Return the [x, y] coordinate for the center point of the cell that contains the specified text.  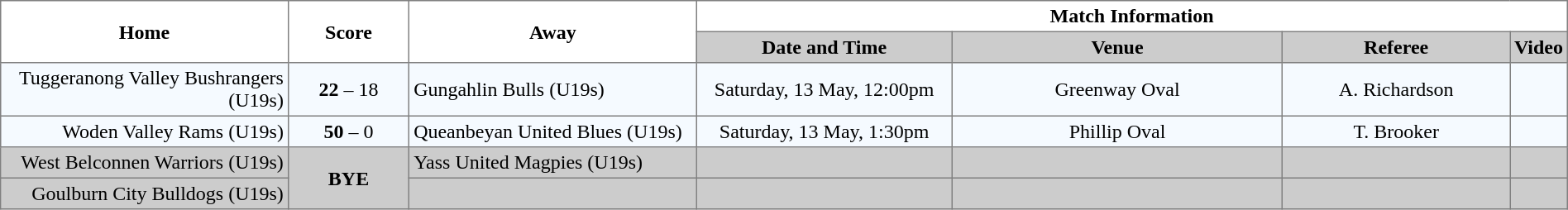
Home [144, 31]
Woden Valley Rams (U19s) [144, 131]
Phillip Oval [1116, 131]
50 – 0 [349, 131]
Match Information [1131, 17]
Queanbeyan United Blues (U19s) [552, 131]
Goulburn City Bulldogs (U19s) [144, 193]
Away [552, 31]
Saturday, 13 May, 12:00pm [824, 89]
Gungahlin Bulls (U19s) [552, 89]
Score [349, 31]
A. Richardson [1396, 89]
West Belconnen Warriors (U19s) [144, 163]
BYE [349, 179]
Tuggeranong Valley Bushrangers (U19s) [144, 89]
Yass United Magpies (U19s) [552, 163]
Video [1539, 47]
Greenway Oval [1116, 89]
T. Brooker [1396, 131]
Saturday, 13 May, 1:30pm [824, 131]
22 – 18 [349, 89]
Date and Time [824, 47]
Venue [1116, 47]
Referee [1396, 47]
